Identify which cell holds the provided text, then report its (x, y) central coordinate. 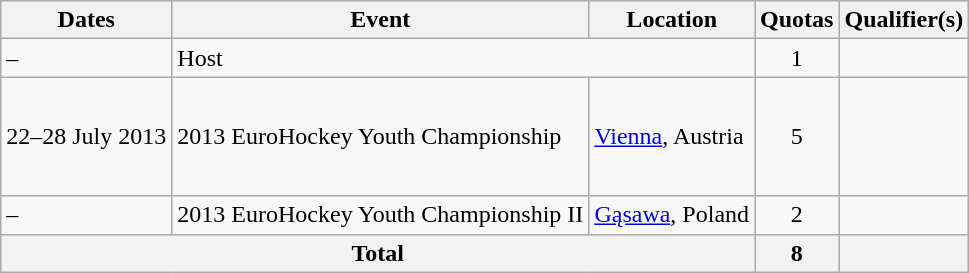
Quotas (797, 20)
Total (378, 253)
Vienna, Austria (672, 136)
2 (797, 215)
Event (380, 20)
Qualifier(s) (904, 20)
8 (797, 253)
Location (672, 20)
5 (797, 136)
2013 EuroHockey Youth Championship II (380, 215)
Host (464, 58)
22–28 July 2013 (86, 136)
1 (797, 58)
Dates (86, 20)
Gąsawa, Poland (672, 215)
2013 EuroHockey Youth Championship (380, 136)
